Output the [x, y] coordinate of the center of the cell containing the given text.  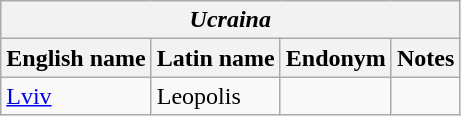
Lviv [76, 96]
Leopolis [216, 96]
Latin name [216, 58]
Notes [425, 58]
Ucraina [230, 20]
Endonym [336, 58]
English name [76, 58]
